Pinpoint the cell where the given text exists, returning its [x, y] midpoint coordinate. 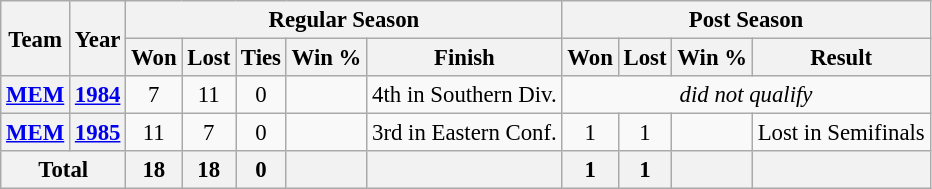
4th in Southern Div. [464, 95]
Lost in Semifinals [841, 133]
Regular Season [344, 20]
Finish [464, 58]
1984 [98, 95]
Team [36, 38]
Post Season [746, 20]
3rd in Eastern Conf. [464, 133]
did not qualify [746, 95]
Ties [262, 58]
Year [98, 38]
Result [841, 58]
1985 [98, 133]
Total [64, 170]
